Identify which cell holds the provided text, then report its (X, Y) central coordinate. 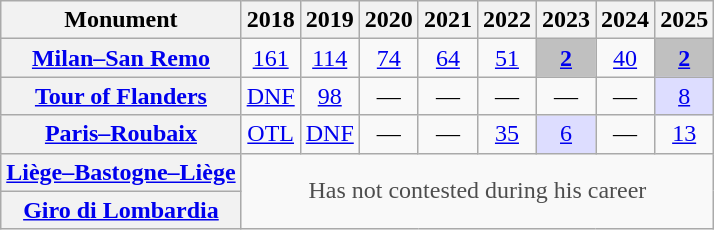
40 (626, 58)
Milan–San Remo (121, 58)
8 (684, 96)
OTL (270, 134)
2022 (506, 20)
Giro di Lombardia (121, 210)
Paris–Roubaix (121, 134)
Has not contested during his career (478, 191)
35 (506, 134)
6 (566, 134)
98 (330, 96)
64 (448, 58)
2020 (388, 20)
51 (506, 58)
2025 (684, 20)
2021 (448, 20)
Tour of Flanders (121, 96)
2023 (566, 20)
114 (330, 58)
2018 (270, 20)
2024 (626, 20)
Monument (121, 20)
74 (388, 58)
13 (684, 134)
2019 (330, 20)
Liège–Bastogne–Liège (121, 172)
161 (270, 58)
